Find where the given text appears and provide that cell's center as [x, y] coordinate. 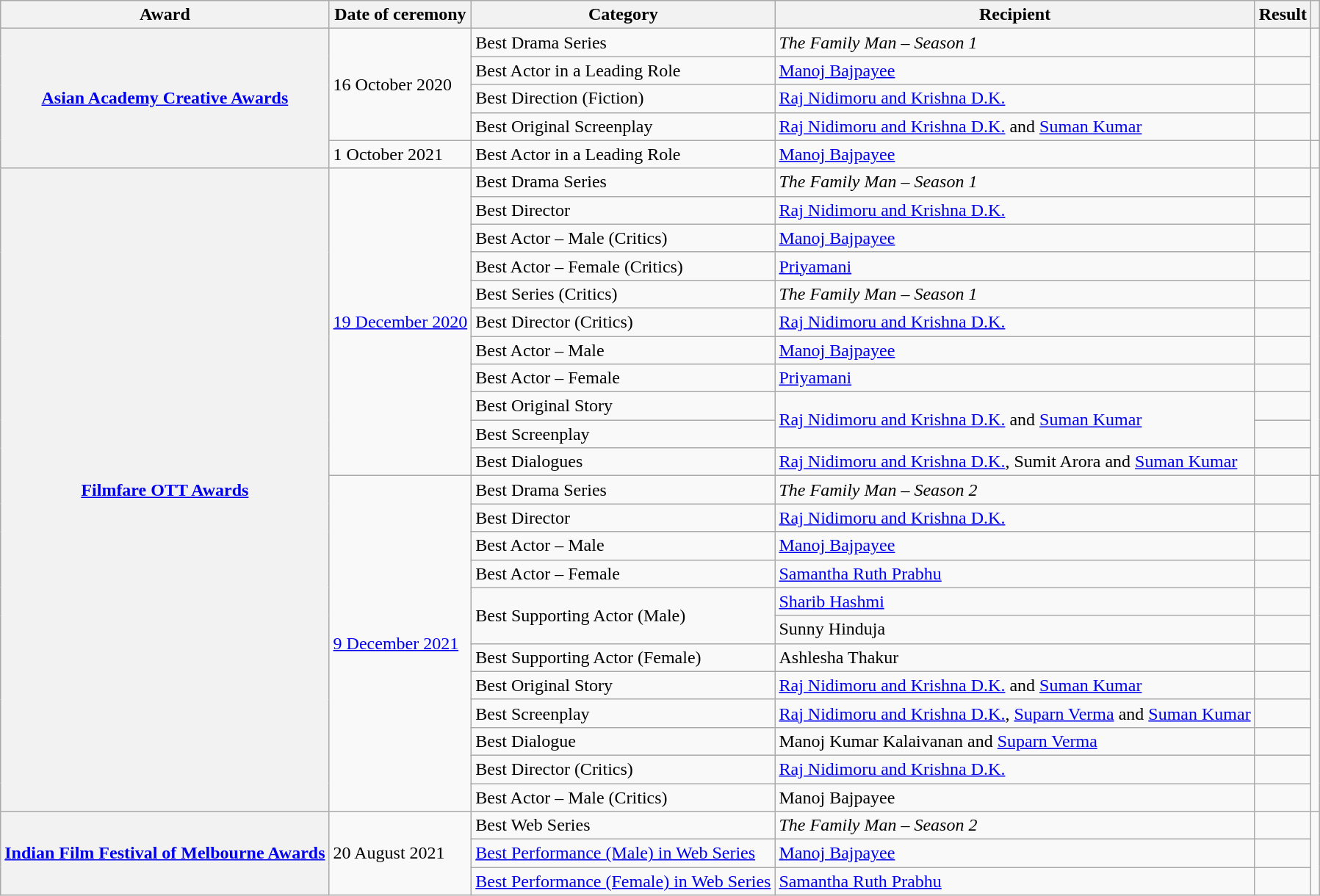
Sunny Hinduja [1015, 629]
Best Supporting Actor (Female) [623, 657]
Best Dialogue [623, 741]
Category [623, 15]
16 October 2020 [400, 84]
Indian Film Festival of Melbourne Awards [165, 853]
Best Actor – Female (Critics) [623, 266]
Manoj Kumar Kalaivanan and Suparn Verma [1015, 741]
Best Supporting Actor (Male) [623, 615]
Best Web Series [623, 825]
Best Original Screenplay [623, 126]
Date of ceremony [400, 15]
Raj Nidimoru and Krishna D.K., Suparn Verma and Suman Kumar [1015, 713]
Best Performance (Male) in Web Series [623, 853]
Recipient [1015, 15]
Best Dialogues [623, 462]
Raj Nidimoru and Krishna D.K., Sumit Arora and Suman Kumar [1015, 462]
9 December 2021 [400, 643]
Best Series (Critics) [623, 294]
Sharib Hashmi [1015, 601]
Best Direction (Fiction) [623, 98]
Result [1283, 15]
Best Performance (Female) in Web Series [623, 881]
20 August 2021 [400, 853]
Ashlesha Thakur [1015, 657]
Award [165, 15]
1 October 2021 [400, 154]
Asian Academy Creative Awards [165, 98]
Filmfare OTT Awards [165, 489]
19 December 2020 [400, 322]
